Find where the given text appears and provide that cell's center as (X, Y) coordinate. 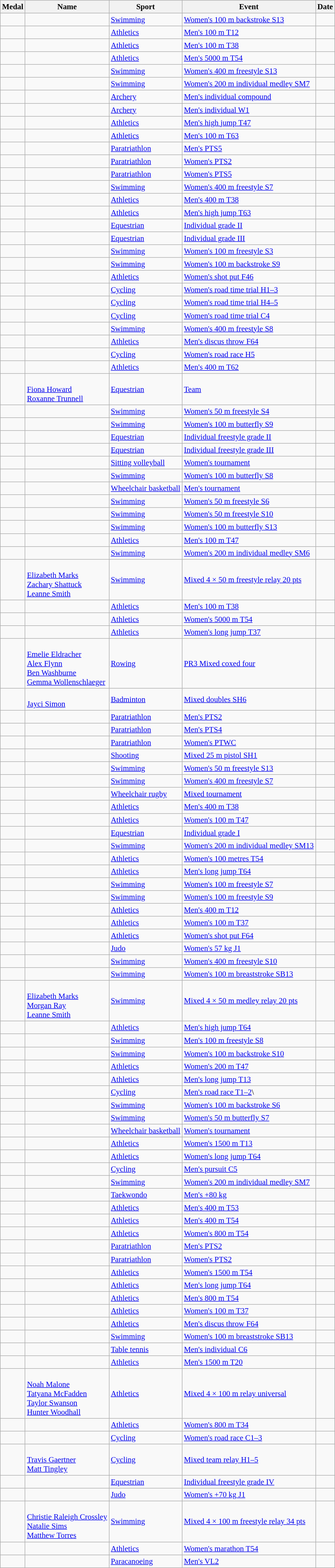
Fiona HowardRoxanne Trunnell (67, 389)
Men's individual W1 (249, 110)
Women's shot put F64 (249, 936)
Mixed 4 × 100 m freestyle relay 34 pts (249, 1522)
Men's VL2 (249, 1561)
Women's long jump T37 (249, 632)
Table tennis (146, 1349)
Women's 50 m freestyle S4 (249, 411)
Individual grade III (249, 239)
Women's 800 m T54 (249, 1234)
Men's 400 m T54 (249, 1221)
Sport (146, 7)
Women's 100 m backstroke S9 (249, 264)
Women's 200 m individual medley SM13 (249, 845)
Women's 100 m backstroke S13 (249, 20)
Individual freestyle grade II (249, 437)
Mixed doubles SH6 (249, 700)
Women's 1500 m T54 (249, 1272)
Women's 400 m freestyle S10 (249, 961)
Rowing (146, 663)
Women's road time trial H4–5 (249, 303)
Women's road race H5 (249, 354)
Men's 400 m T12 (249, 910)
Women's 100 m freestyle S3 (249, 251)
Women's marathon T54 (249, 1548)
Women's 100 metres T54 (249, 858)
Noah MaloneTatyana McFaddenTaylor SwansonHunter Woodhall (67, 1394)
Women's 50 m butterfly S7 (249, 1118)
Women's road time trial C4 (249, 316)
Men's high jump T47 (249, 123)
Men's PTS5 (249, 148)
Paracanoeing (146, 1561)
Women's 100 m freestyle S7 (249, 884)
Name (67, 7)
Individual freestyle grade IV (249, 1482)
Mixed 25 m pistol SH1 (249, 755)
Women's 200 m individual medley SM6 (249, 553)
Women's 1500 m T13 (249, 1144)
Men's tournament (249, 488)
Women's 50 m freestyle S13 (249, 768)
Women's PTS5 (249, 174)
Individual grade I (249, 833)
Date (325, 7)
Emelie EldracherAlex FlynnBen WashburneGemma Wollenschlaeger (67, 663)
Women's long jump T64 (249, 1156)
Individual grade II (249, 226)
Women's +70 kg J1 (249, 1495)
PR3 Mixed coxed four (249, 663)
Women's 200 m T47 (249, 1066)
Women's 100 m butterfly S9 (249, 424)
Travis GaertnerMatt Tingley (67, 1460)
Mixed 4 × 100 m relay universal (249, 1394)
Women's shot put F46 (249, 277)
Women's 400 m freestyle S8 (249, 329)
Women's 100 m backstroke S10 (249, 1054)
Men's 100 m freestyle S8 (249, 1041)
Men's pursuit C5 (249, 1169)
Men's high jump T64 (249, 1028)
Men's long jump T13 (249, 1079)
Mixed team relay H1–5 (249, 1460)
Men's 800 m T54 (249, 1298)
Women's 100 m backstroke S6 (249, 1105)
Taekwondo (146, 1195)
Men's 5000 m T54 (249, 58)
Wheelchair rugby (146, 794)
Christie Raleigh CrossleyNatalie SimsMatthew Torres (67, 1522)
Shooting (146, 755)
Men's individual compound (249, 97)
Men's high jump T63 (249, 213)
Women's 100 m butterfly S13 (249, 527)
Women's 400 m freestyle S13 (249, 71)
Mixed 4 × 50 m freestyle relay 20 pts (249, 580)
Men's 1500 m T20 (249, 1362)
Men's +80 kg (249, 1195)
Men's road race T1–2\ (249, 1092)
Women's 100 m butterfly S8 (249, 476)
Men's 400 m T53 (249, 1208)
Men's 100 m T47 (249, 540)
Elizabeth MarksMorgan RayLeanne Smith (67, 1001)
Women's 5000 m T54 (249, 619)
Women's 50 m freestyle S10 (249, 514)
Jayci Simon (67, 700)
Mixed 4 × 50 m medley relay 20 pts (249, 1001)
Sitting volleyball (146, 463)
Individual freestyle grade III (249, 450)
Women's 50 m freestyle S6 (249, 501)
Women's road time trial H1–3 (249, 290)
Team (249, 389)
Elizabeth MarksZachary ShattuckLeanne Smith (67, 580)
Women's 100 m T47 (249, 820)
Women's 57 kg J1 (249, 948)
Men's 100 m T63 (249, 136)
Women's 800 m T34 (249, 1425)
Men's individual C6 (249, 1349)
Men's 400 m T62 (249, 367)
Men's PTS4 (249, 730)
Men's 100 m T12 (249, 33)
Women's 100 m freestyle S9 (249, 897)
Medal (13, 7)
Event (249, 7)
Women's road race C1–3 (249, 1438)
Badminton (146, 700)
Women's PTWC (249, 743)
Mixed tournament (249, 794)
